Return [x, y] of the center of cell containing provided text 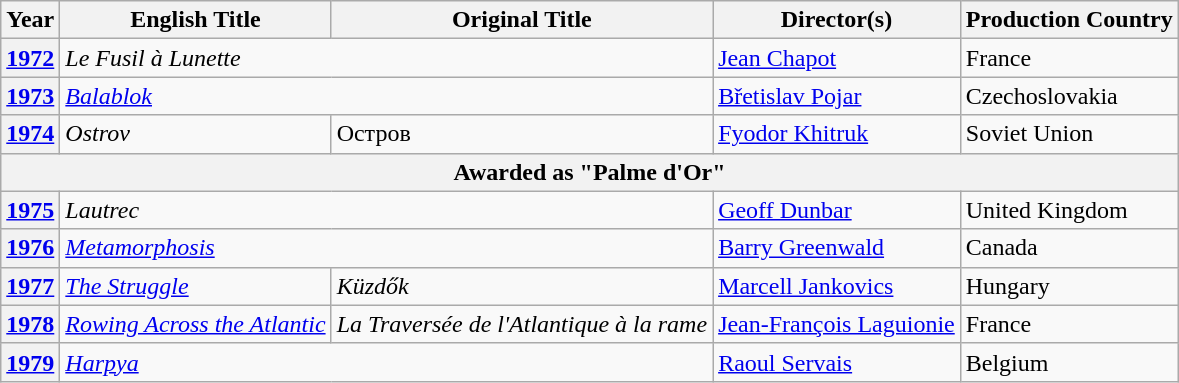
Director(s) [837, 20]
Soviet Union [1069, 134]
1975 [30, 210]
Awarded as "Palme d'Or" [590, 172]
Marcell Jankovics [837, 286]
1974 [30, 134]
Ostrov [196, 134]
1972 [30, 58]
1977 [30, 286]
Hungary [1069, 286]
Barry Greenwald [837, 248]
La Traversée de l'Atlantique à la rame [522, 324]
1973 [30, 96]
Metamorphosis [386, 248]
The Struggle [196, 286]
Production Country [1069, 20]
Jean-François Laguionie [837, 324]
1979 [30, 362]
English Title [196, 20]
Rowing Across the Atlantic [196, 324]
Остров [522, 134]
Le Fusil à Lunette [386, 58]
Czechoslovakia [1069, 96]
Jean Chapot [837, 58]
Balablok [386, 96]
Raoul Servais [837, 362]
Břetislav Pojar [837, 96]
Original Title [522, 20]
Canada [1069, 248]
Geoff Dunbar [837, 210]
Year [30, 20]
Lautrec [386, 210]
United Kingdom [1069, 210]
1978 [30, 324]
Belgium [1069, 362]
1976 [30, 248]
Harpya [386, 362]
Fyodor Khitruk [837, 134]
Küzdők [522, 286]
